Provide the [X, Y] coordinate of the cell's center where the given text is located.  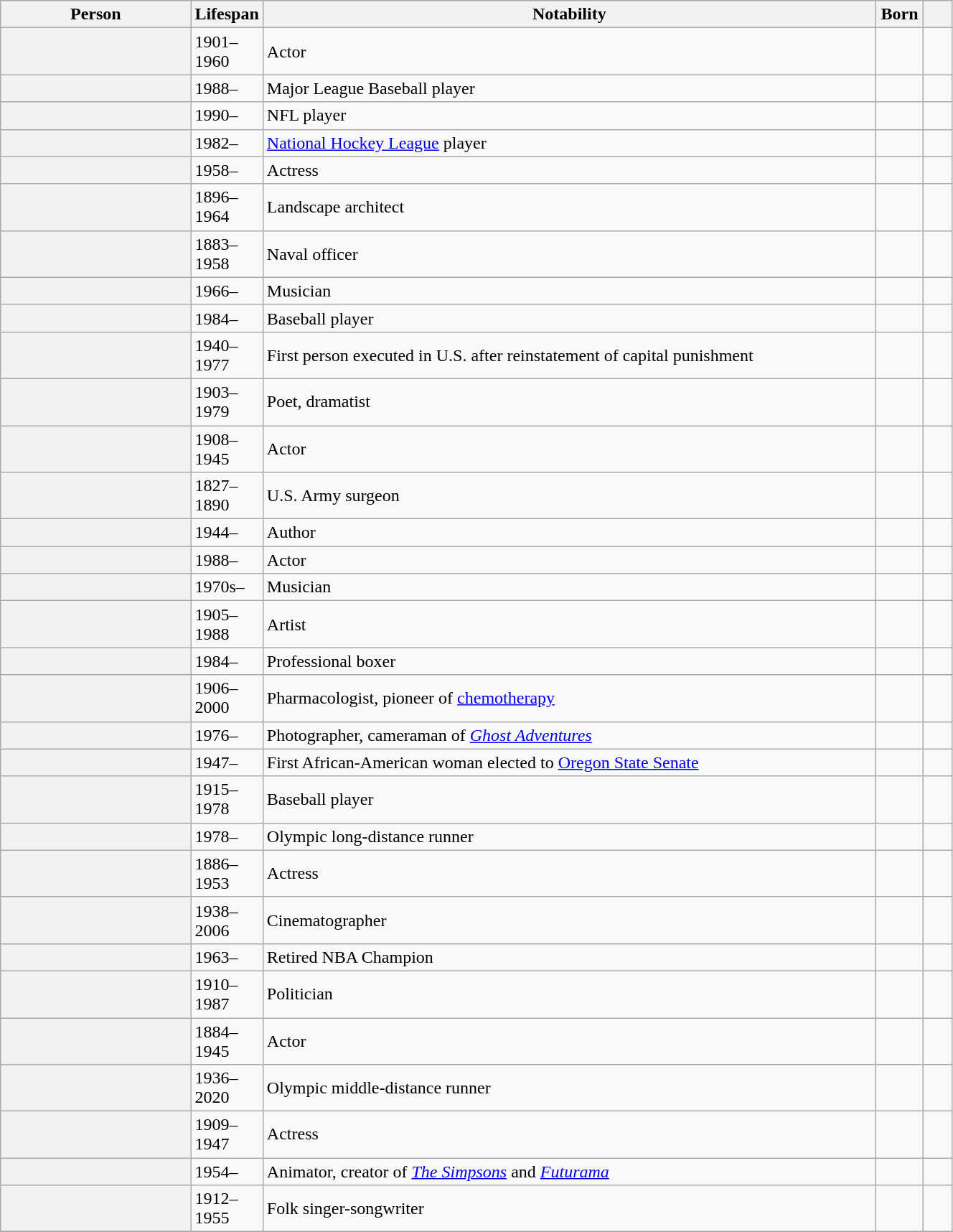
Lifespan [227, 14]
Animator, creator of The Simpsons and Futurama [569, 1172]
Olympic long-distance runner [569, 836]
Artist [569, 625]
1963– [227, 957]
First person executed in U.S. after reinstatement of capital punishment [569, 355]
Born [899, 14]
Professional boxer [569, 661]
1936–2020 [227, 1088]
First African-American woman elected to Oregon State Senate [569, 762]
National Hockey League player [569, 143]
1886–1953 [227, 873]
1947– [227, 762]
Olympic middle-distance runner [569, 1088]
1827–1890 [227, 495]
Author [569, 533]
1944– [227, 533]
1958– [227, 170]
1940–1977 [227, 355]
NFL player [569, 116]
Retired NBA Champion [569, 957]
1912–1955 [227, 1209]
Photographer, cameraman of Ghost Adventures [569, 735]
1976– [227, 735]
1978– [227, 836]
1938–2006 [227, 920]
Pharmacologist, pioneer of chemotherapy [569, 698]
1990– [227, 116]
1915–1978 [227, 800]
Landscape architect [569, 207]
1954– [227, 1172]
1970s– [227, 587]
Politician [569, 994]
1884–1945 [227, 1041]
1905–1988 [227, 625]
1903–1979 [227, 402]
1910–1987 [227, 994]
U.S. Army surgeon [569, 495]
1901–1960 [227, 52]
1982– [227, 143]
Cinematographer [569, 920]
1883–1958 [227, 254]
Folk singer-songwriter [569, 1209]
1906–2000 [227, 698]
Person [96, 14]
1896–1964 [227, 207]
Poet, dramatist [569, 402]
Naval officer [569, 254]
1909–1947 [227, 1134]
Notability [569, 14]
Major League Baseball player [569, 88]
1966– [227, 291]
1908–1945 [227, 448]
